Search for the cell housing the specified text and yield its (X, Y) center coordinate. 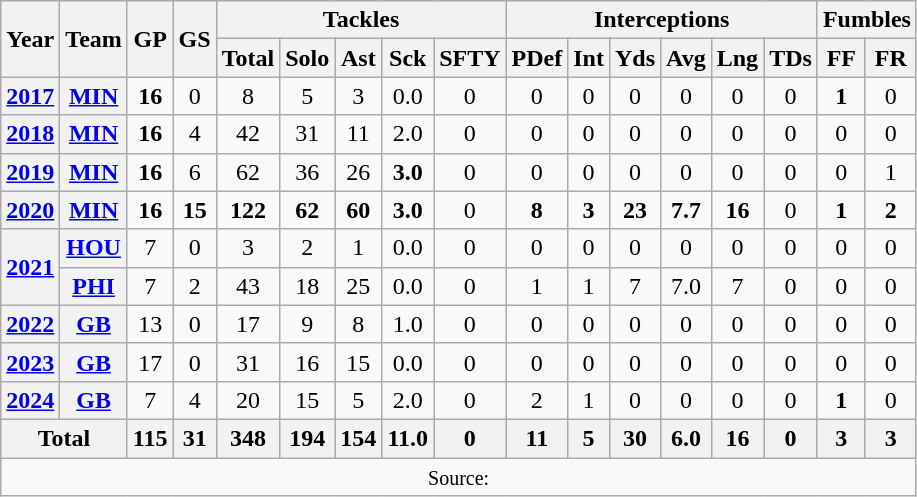
154 (358, 438)
20 (248, 400)
2020 (30, 210)
Year (30, 39)
Avg (686, 58)
1.0 (408, 324)
SFTY (470, 58)
7.0 (686, 286)
PDef (537, 58)
2018 (30, 134)
2023 (30, 362)
Fumbles (866, 20)
FF (841, 58)
Solo (308, 58)
TDs (791, 58)
Source: (459, 477)
FR (890, 58)
9 (308, 324)
42 (248, 134)
43 (248, 286)
Team (94, 39)
Interceptions (662, 20)
23 (634, 210)
Lng (737, 58)
Tackles (361, 20)
60 (358, 210)
18 (308, 286)
PHI (94, 286)
6 (194, 172)
26 (358, 172)
6.0 (686, 438)
194 (308, 438)
2022 (30, 324)
7.7 (686, 210)
30 (634, 438)
115 (150, 438)
2021 (30, 267)
Sck (408, 58)
122 (248, 210)
Ast (358, 58)
11.0 (408, 438)
36 (308, 172)
GP (150, 39)
Int (589, 58)
2019 (30, 172)
Yds (634, 58)
348 (248, 438)
2017 (30, 96)
GS (194, 39)
2024 (30, 400)
HOU (94, 248)
25 (358, 286)
13 (150, 324)
